Detect which cell encompasses the target text, then output its (X, Y) center coordinate. 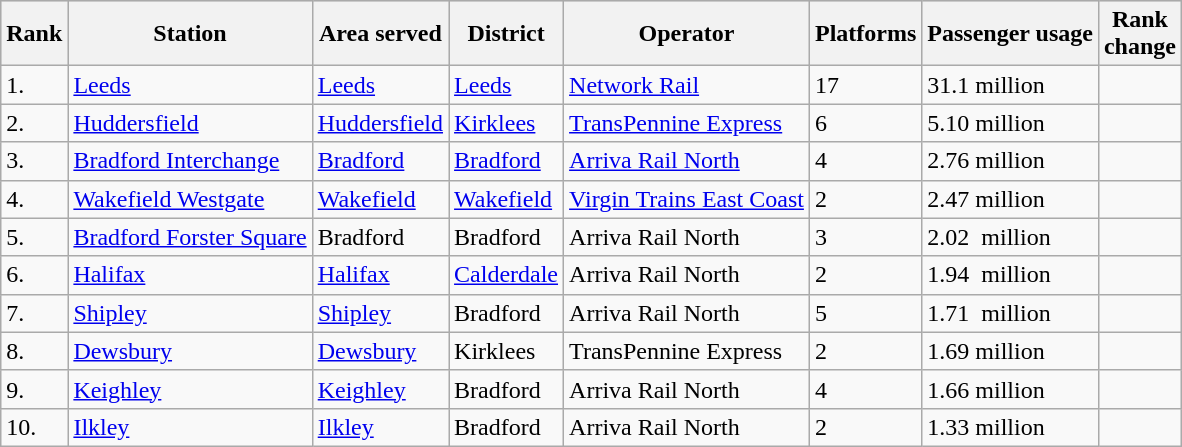
8. (34, 351)
5. (34, 237)
Operator (687, 34)
Virgin Trains East Coast (687, 199)
1.94 million (1010, 275)
3 (865, 237)
Passenger usage (1010, 34)
1.71 million (1010, 313)
5 (865, 313)
Rank (34, 34)
1.33 million (1010, 427)
Calderdale (506, 275)
2.02 million (1010, 237)
7. (34, 313)
31.1 million (1010, 85)
Rankchange (1140, 34)
1.66 million (1010, 389)
5.10 million (1010, 123)
4. (34, 199)
1.69 million (1010, 351)
Bradford Forster Square (190, 237)
3. (34, 161)
District (506, 34)
Wakefield Westgate (190, 199)
9. (34, 389)
Station (190, 34)
6 (865, 123)
Platforms (865, 34)
2.47 million (1010, 199)
6. (34, 275)
Network Rail (687, 85)
17 (865, 85)
Bradford Interchange (190, 161)
10. (34, 427)
Area served (380, 34)
2. (34, 123)
1. (34, 85)
2.76 million (1010, 161)
